Extract the [X, Y] coordinate from the center of the cell holding the provided text.  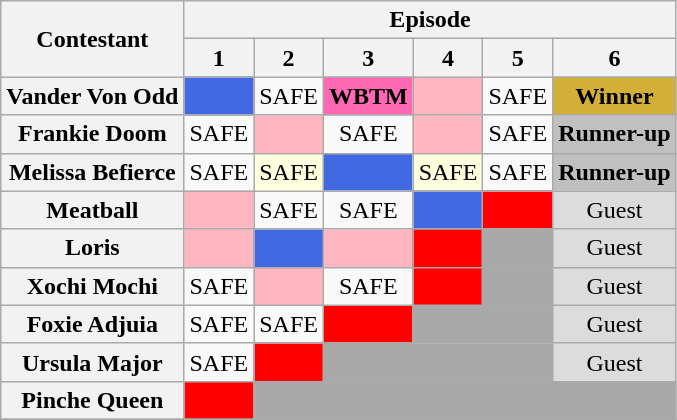
Episode [430, 20]
Vander Von Odd [92, 96]
Pinche Queen [92, 400]
2 [289, 58]
5 [518, 58]
Melissa Befierce [92, 172]
Winner [615, 96]
3 [368, 58]
Loris [92, 248]
Xochi Mochi [92, 286]
4 [448, 58]
6 [615, 58]
Ursula Major [92, 362]
Foxie Adjuia [92, 324]
1 [219, 58]
WBTM [368, 96]
Contestant [92, 39]
Meatball [92, 210]
Frankie Doom [92, 134]
